Provide the [X, Y] coordinate of the cell's center where the given text is located.  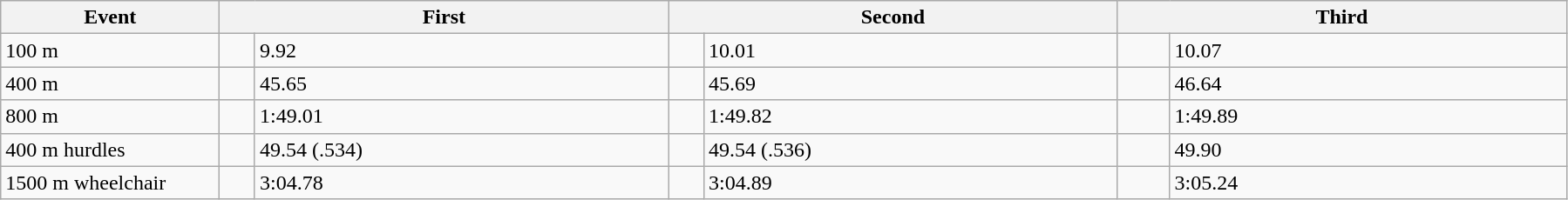
49.54 (.534) [461, 150]
400 m [110, 83]
10.07 [1368, 50]
Event [110, 17]
Second [893, 17]
3:05.24 [1368, 183]
400 m hurdles [110, 150]
1500 m wheelchair [110, 183]
10.01 [911, 50]
800 m [110, 117]
45.65 [461, 83]
Third [1342, 17]
First [445, 17]
100 m [110, 50]
3:04.89 [911, 183]
3:04.78 [461, 183]
45.69 [911, 83]
1:49.89 [1368, 117]
46.64 [1368, 83]
1:49.82 [911, 117]
1:49.01 [461, 117]
9.92 [461, 50]
49.54 (.536) [911, 150]
49.90 [1368, 150]
